Search for the cell housing the specified text and yield its [X, Y] center coordinate. 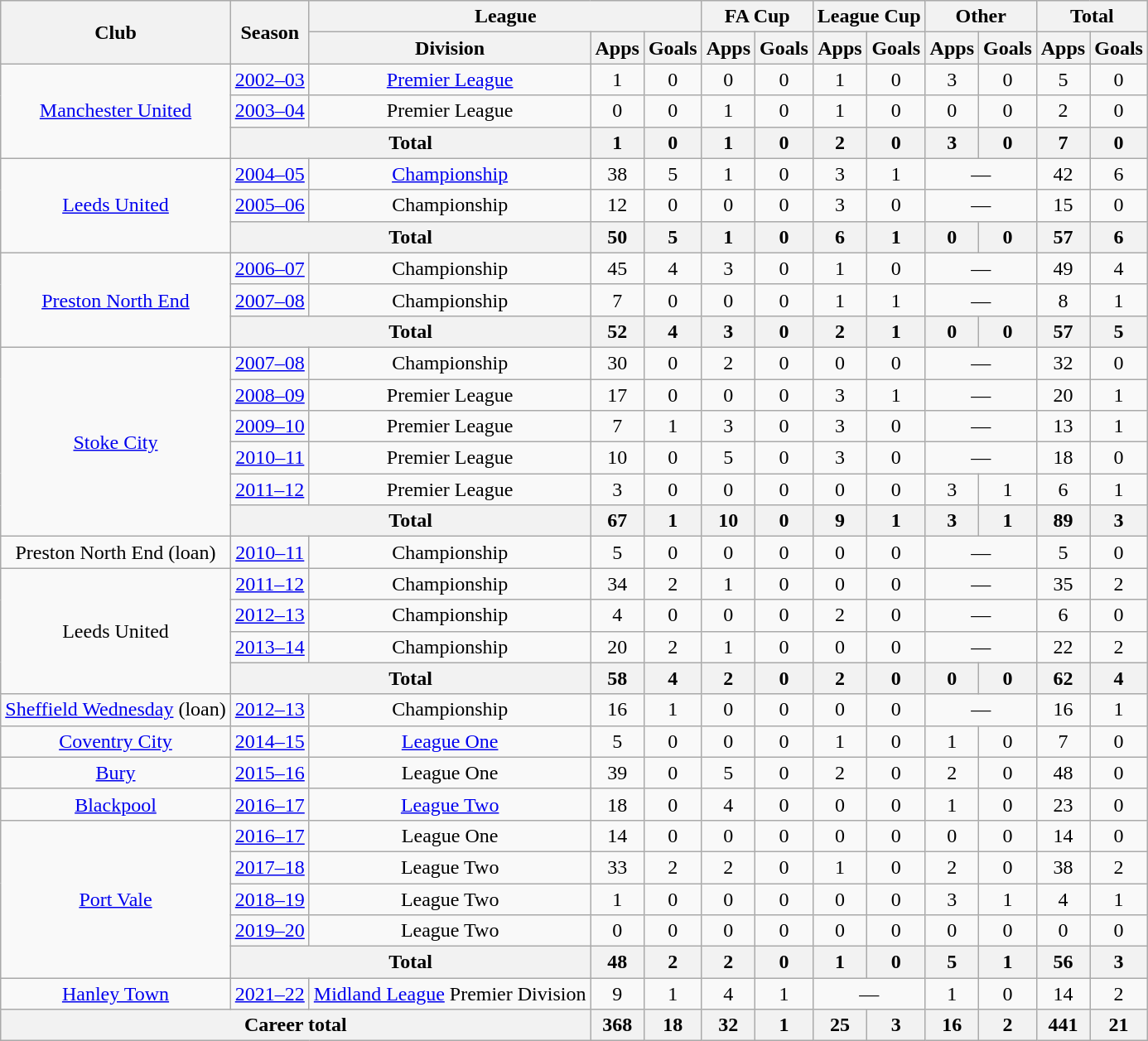
2019–20 [270, 931]
2017–18 [270, 867]
35 [1063, 584]
Manchester United [116, 111]
368 [617, 1025]
Bury [116, 773]
15 [1063, 205]
58 [617, 678]
2021–22 [270, 994]
30 [617, 363]
2014–15 [270, 741]
8 [1063, 300]
49 [1063, 268]
Coventry City [116, 741]
Blackpool [116, 804]
2013–14 [270, 647]
22 [1063, 647]
Port Vale [116, 899]
Preston North End [116, 300]
33 [617, 867]
34 [617, 584]
2015–16 [270, 773]
25 [840, 1025]
441 [1063, 1025]
2005–06 [270, 205]
Preston North End (loan) [116, 552]
League [505, 17]
13 [1063, 427]
Season [270, 32]
2003–04 [270, 111]
2009–10 [270, 427]
12 [617, 205]
Hanley Town [116, 994]
FA Cup [757, 17]
45 [617, 268]
23 [1063, 804]
Club [116, 32]
2004–05 [270, 174]
Midland League Premier Division [450, 994]
Career total [296, 1025]
56 [1063, 962]
62 [1063, 678]
17 [617, 395]
39 [617, 773]
League Cup [869, 17]
Stoke City [116, 441]
Sheffield Wednesday (loan) [116, 710]
89 [1063, 521]
42 [1063, 174]
Other [981, 17]
67 [617, 521]
Division [450, 48]
2006–07 [270, 268]
2008–09 [270, 395]
2018–19 [270, 899]
50 [617, 237]
2002–03 [270, 80]
21 [1119, 1025]
52 [617, 331]
